Determine the (X, Y) coordinate at the center of the cell enclosing the given text.  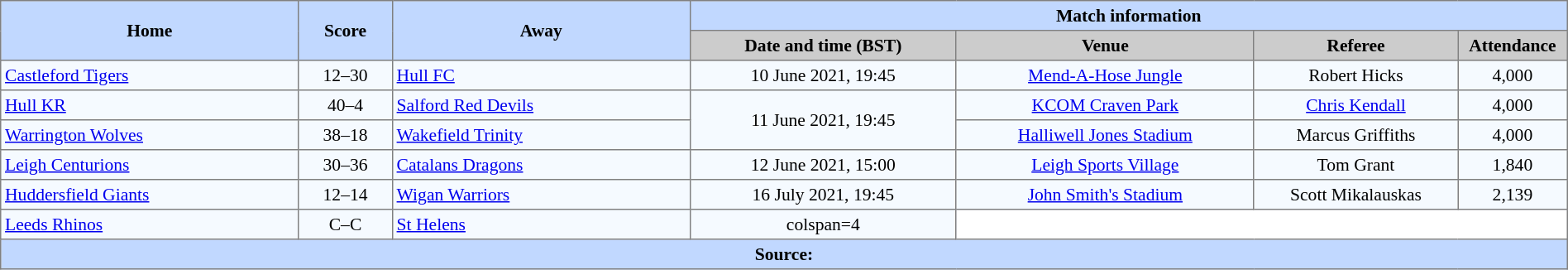
Warrington Wolves (150, 135)
2,139 (1513, 195)
John Smith's Stadium (1105, 195)
38–18 (346, 135)
Halliwell Jones Stadium (1105, 135)
colspan=4 (823, 224)
KCOM Craven Park (1105, 105)
Salford Red Devils (541, 105)
Robert Hicks (1355, 75)
Home (150, 31)
Mend-A-Hose Jungle (1105, 75)
C–C (346, 224)
Score (346, 31)
Huddersfield Giants (150, 195)
Venue (1105, 46)
Leigh Sports Village (1105, 165)
Leigh Centurions (150, 165)
Scott Mikalauskas (1355, 195)
16 July 2021, 19:45 (823, 195)
1,840 (1513, 165)
Referee (1355, 46)
Hull KR (150, 105)
12–30 (346, 75)
Hull FC (541, 75)
Wigan Warriors (541, 195)
12 June 2021, 15:00 (823, 165)
Source: (784, 254)
Leeds Rhinos (150, 224)
Attendance (1513, 46)
Wakefield Trinity (541, 135)
Away (541, 31)
10 June 2021, 19:45 (823, 75)
40–4 (346, 105)
St Helens (541, 224)
Catalans Dragons (541, 165)
Date and time (BST) (823, 46)
Match information (1128, 16)
Castleford Tigers (150, 75)
30–36 (346, 165)
11 June 2021, 19:45 (823, 120)
Marcus Griffiths (1355, 135)
12–14 (346, 195)
Chris Kendall (1355, 105)
Tom Grant (1355, 165)
